Pinpoint the cell where the given text exists, returning its (X, Y) midpoint coordinate. 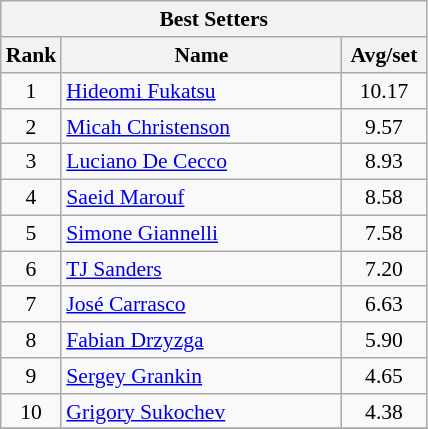
Name (201, 55)
Simone Giannelli (201, 233)
2 (32, 126)
5.90 (384, 340)
7.58 (384, 233)
4.38 (384, 411)
8.93 (384, 162)
8.58 (384, 197)
Avg/set (384, 55)
José Carrasco (201, 304)
5 (32, 233)
Grigory Sukochev (201, 411)
Micah Christenson (201, 126)
Luciano De Cecco (201, 162)
Sergey Grankin (201, 376)
3 (32, 162)
10.17 (384, 91)
9.57 (384, 126)
9 (32, 376)
1 (32, 91)
7.20 (384, 269)
6 (32, 269)
TJ Sanders (201, 269)
Rank (32, 55)
4.65 (384, 376)
10 (32, 411)
Saeid Marouf (201, 197)
6.63 (384, 304)
Fabian Drzyzga (201, 340)
4 (32, 197)
Hideomi Fukatsu (201, 91)
7 (32, 304)
Best Setters (214, 19)
8 (32, 340)
